From the cell containing the given text, extract its center point as (x, y) coordinate. 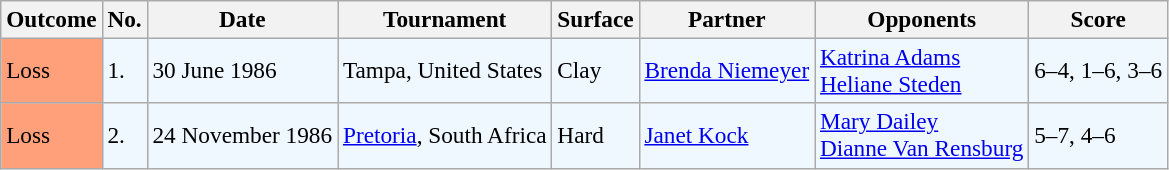
Surface (596, 19)
2. (124, 136)
1. (124, 70)
Mary Dailey Dianne Van Rensburg (922, 136)
Partner (727, 19)
Tournament (445, 19)
Janet Kock (727, 136)
No. (124, 19)
5–7, 4–6 (1098, 136)
24 November 1986 (242, 136)
Tampa, United States (445, 70)
Outcome (52, 19)
6–4, 1–6, 3–6 (1098, 70)
Hard (596, 136)
30 June 1986 (242, 70)
Opponents (922, 19)
Katrina Adams Heliane Steden (922, 70)
Score (1098, 19)
Clay (596, 70)
Date (242, 19)
Pretoria, South Africa (445, 136)
Brenda Niemeyer (727, 70)
